Scan for the cell matching the given text and deliver its [X, Y] coordinate at center. 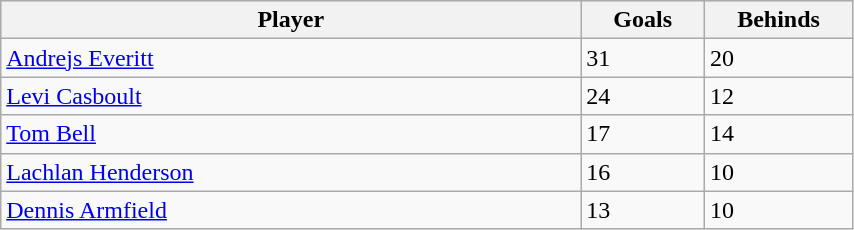
Lachlan Henderson [291, 172]
Goals [643, 20]
Andrejs Everitt [291, 58]
13 [643, 210]
14 [779, 134]
Dennis Armfield [291, 210]
12 [779, 96]
24 [643, 96]
Player [291, 20]
Tom Bell [291, 134]
20 [779, 58]
16 [643, 172]
31 [643, 58]
Levi Casboult [291, 96]
Behinds [779, 20]
17 [643, 134]
